Detect which cell encompasses the target text, then output its [X, Y] center coordinate. 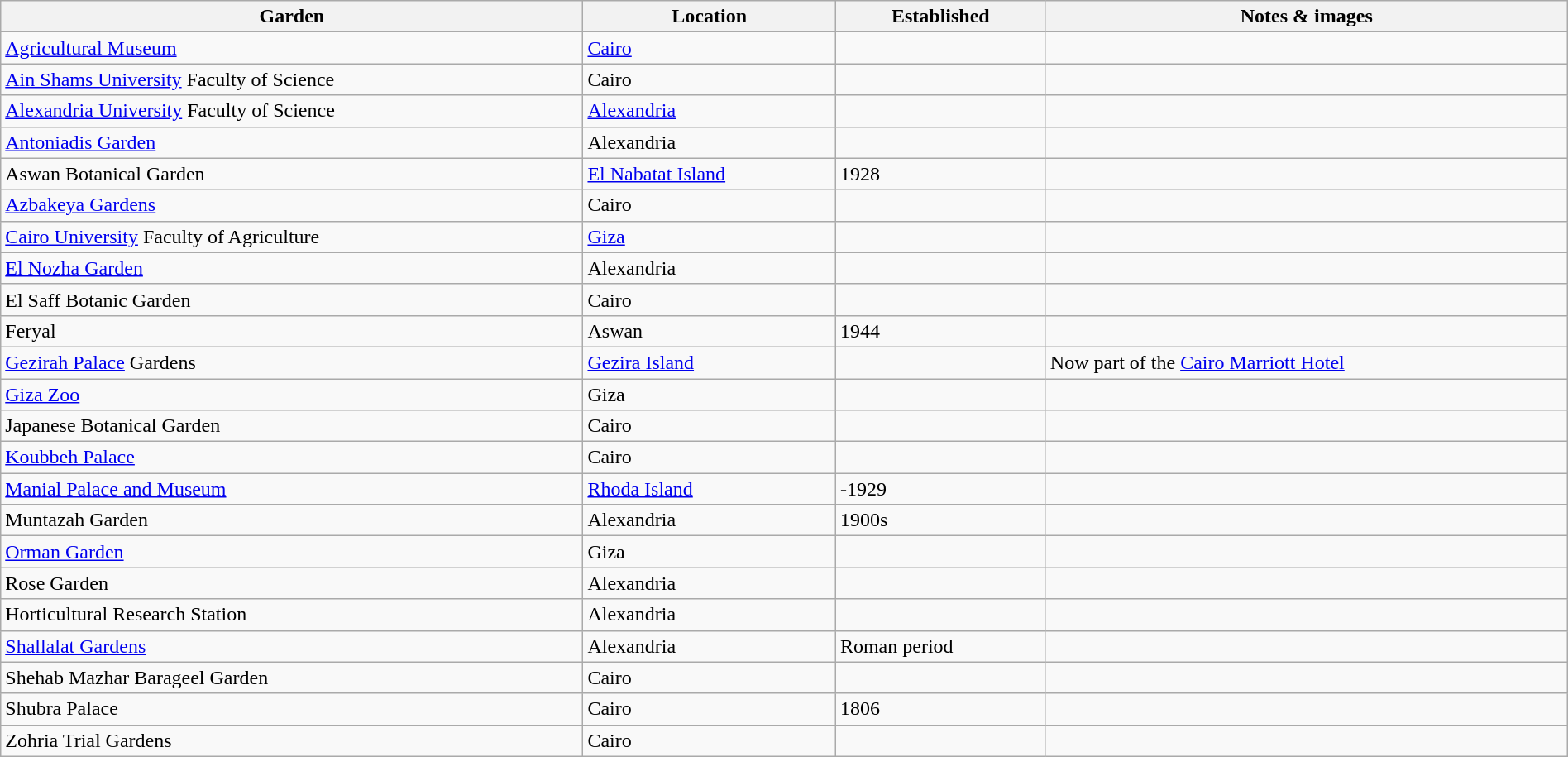
Gezirah Palace Gardens [292, 362]
Aswan [710, 331]
Shubra Palace [292, 709]
Feryal [292, 331]
Garden [292, 17]
Alexandria University Faculty of Science [292, 111]
Ain Shams University Faculty of Science [292, 79]
1900s [940, 520]
1928 [940, 174]
Muntazah Garden [292, 520]
Koubbeh Palace [292, 458]
1944 [940, 331]
Orman Garden [292, 552]
-1929 [940, 489]
1806 [940, 709]
El Nozha Garden [292, 268]
Roman period [940, 646]
Japanese Botanical Garden [292, 426]
Aswan Botanical Garden [292, 174]
Now part of the Cairo Marriott Hotel [1307, 362]
El Saff Botanic Garden [292, 299]
Rhoda Island [710, 489]
Zohria Trial Gardens [292, 740]
Notes & images [1307, 17]
Horticultural Research Station [292, 615]
Established [940, 17]
Manial Palace and Museum [292, 489]
El Nabatat Island [710, 174]
Shallalat Gardens [292, 646]
Agricultural Museum [292, 48]
Location [710, 17]
Shehab Mazhar Barageel Garden [292, 678]
Gezira Island [710, 362]
Rose Garden [292, 583]
Antoniadis Garden [292, 142]
Azbakeya Gardens [292, 205]
Cairo University Faculty of Agriculture [292, 237]
Giza Zoo [292, 395]
